Identify which cell holds the provided text, then report its (x, y) central coordinate. 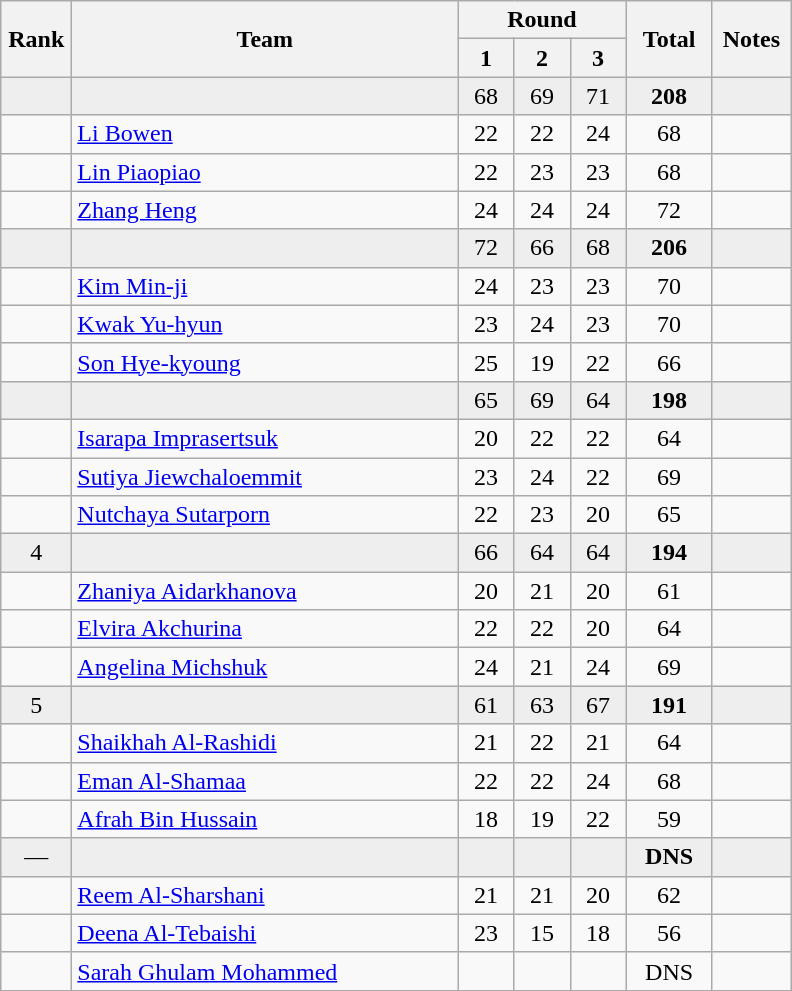
Sutiya Jiewchaloemmit (265, 477)
71 (598, 96)
62 (669, 895)
Notes (752, 39)
Total (669, 39)
Lin Piaopiao (265, 172)
2 (542, 58)
Nutchaya Sutarporn (265, 515)
Round (542, 20)
25 (486, 362)
Kim Min-ji (265, 286)
56 (669, 933)
Zhang Heng (265, 210)
Afrah Bin Hussain (265, 819)
Elvira Akchurina (265, 629)
Eman Al-Shamaa (265, 781)
Rank (36, 39)
Angelina Michshuk (265, 667)
191 (669, 705)
67 (598, 705)
5 (36, 705)
Li Bowen (265, 134)
Sarah Ghulam Mohammed (265, 971)
Shaikhah Al-Rashidi (265, 743)
206 (669, 248)
4 (36, 553)
Kwak Yu-hyun (265, 324)
Reem Al-Sharshani (265, 895)
63 (542, 705)
15 (542, 933)
Isarapa Imprasertsuk (265, 438)
208 (669, 96)
— (36, 857)
1 (486, 58)
Zhaniya Aidarkhanova (265, 591)
Deena Al-Tebaishi (265, 933)
Son Hye-kyoung (265, 362)
Team (265, 39)
198 (669, 400)
194 (669, 553)
59 (669, 819)
3 (598, 58)
